Detect which cell encompasses the target text, then output its [X, Y] center coordinate. 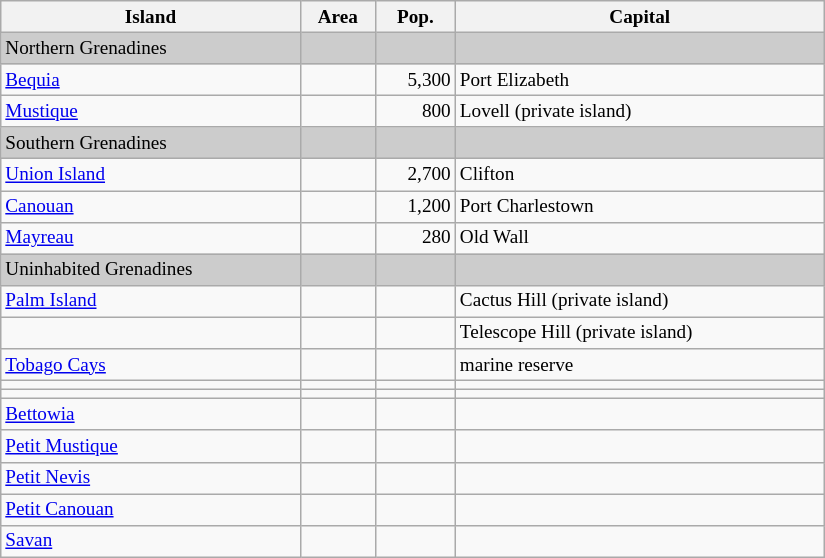
Tobago Cays [150, 365]
Southern Grenadines [150, 143]
1,200 [415, 206]
marine reserve [640, 365]
Lovell (private island) [640, 111]
Pop. [415, 17]
Bequia [150, 80]
Port Elizabeth [640, 80]
Cactus Hill (private island) [640, 301]
2,700 [415, 175]
Palm Island [150, 301]
Canouan [150, 206]
800 [415, 111]
Petit Mustique [150, 446]
Clifton [640, 175]
280 [415, 238]
Petit Nevis [150, 478]
Bettowia [150, 415]
Port Charlestown [640, 206]
Uninhabited Grenadines [150, 270]
Mayreau [150, 238]
Area [338, 17]
Union Island [150, 175]
Island [150, 17]
Northern Grenadines [150, 48]
Capital [640, 17]
Mustique [150, 111]
Savan [150, 541]
Telescope Hill (private island) [640, 333]
Petit Canouan [150, 509]
5,300 [415, 80]
Old Wall [640, 238]
